Scan for the cell matching the given text and deliver its (X, Y) coordinate at center. 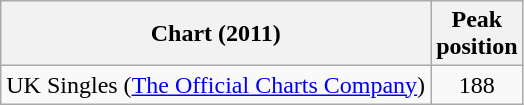
Peakposition (477, 34)
UK Singles (The Official Charts Company) (216, 85)
188 (477, 85)
Chart (2011) (216, 34)
